Find where the given text appears and provide that cell's center as (x, y) coordinate. 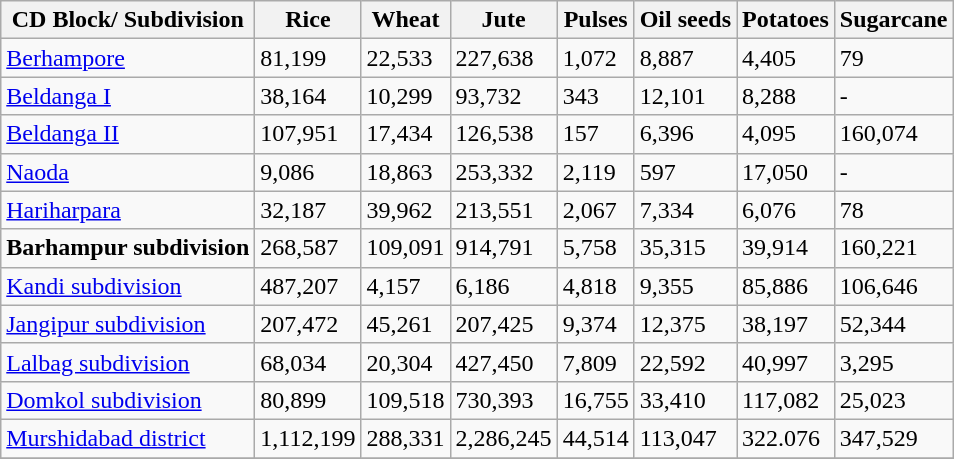
22,592 (685, 362)
52,344 (894, 324)
2,119 (596, 172)
38,197 (786, 324)
7,334 (685, 210)
322.076 (786, 438)
39,962 (406, 210)
Pulses (596, 20)
914,791 (504, 248)
2,286,245 (504, 438)
Beldanga I (128, 96)
3,295 (894, 362)
4,818 (596, 286)
8,288 (786, 96)
126,538 (504, 134)
4,405 (786, 58)
45,261 (406, 324)
109,518 (406, 400)
Naoda (128, 172)
79 (894, 58)
32,187 (308, 210)
17,050 (786, 172)
Beldanga II (128, 134)
10,299 (406, 96)
CD Block/ Subdivision (128, 20)
109,091 (406, 248)
8,887 (685, 58)
12,375 (685, 324)
1,112,199 (308, 438)
Jute (504, 20)
288,331 (406, 438)
80,899 (308, 400)
347,529 (894, 438)
Hariharpara (128, 210)
4,157 (406, 286)
Lalbag subdivision (128, 362)
16,755 (596, 400)
40,997 (786, 362)
Jangipur subdivision (128, 324)
Domkol subdivision (128, 400)
78 (894, 210)
157 (596, 134)
Kandi subdivision (128, 286)
22,533 (406, 58)
68,034 (308, 362)
7,809 (596, 362)
343 (596, 96)
268,587 (308, 248)
9,355 (685, 286)
9,374 (596, 324)
39,914 (786, 248)
38,164 (308, 96)
12,101 (685, 96)
160,074 (894, 134)
93,732 (504, 96)
33,410 (685, 400)
207,425 (504, 324)
Wheat (406, 20)
35,315 (685, 248)
9,086 (308, 172)
6,076 (786, 210)
Barhampur subdivision (128, 248)
427,450 (504, 362)
113,047 (685, 438)
107,951 (308, 134)
6,186 (504, 286)
20,304 (406, 362)
Sugarcane (894, 20)
Murshidabad district (128, 438)
Potatoes (786, 20)
Rice (308, 20)
227,638 (504, 58)
1,072 (596, 58)
253,332 (504, 172)
207,472 (308, 324)
106,646 (894, 286)
85,886 (786, 286)
17,434 (406, 134)
160,221 (894, 248)
Oil seeds (685, 20)
5,758 (596, 248)
Berhampore (128, 58)
81,199 (308, 58)
25,023 (894, 400)
2,067 (596, 210)
730,393 (504, 400)
117,082 (786, 400)
597 (685, 172)
4,095 (786, 134)
6,396 (685, 134)
213,551 (504, 210)
44,514 (596, 438)
18,863 (406, 172)
487,207 (308, 286)
